Determine the (x, y) coordinate at the center of the cell enclosing the given text.  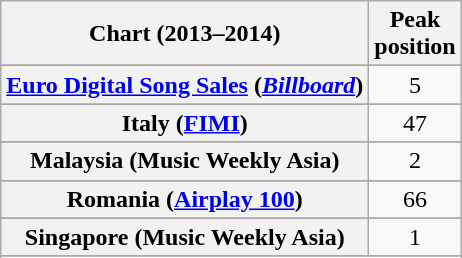
5 (415, 85)
66 (415, 199)
1 (415, 237)
Euro Digital Song Sales (Billboard) (185, 85)
Malaysia (Music Weekly Asia) (185, 161)
Singapore (Music Weekly Asia) (185, 237)
47 (415, 123)
2 (415, 161)
Italy (FIMI) (185, 123)
Romania (Airplay 100) (185, 199)
Peakposition (415, 34)
Chart (2013–2014) (185, 34)
